Search for the cell housing the specified text and yield its [x, y] center coordinate. 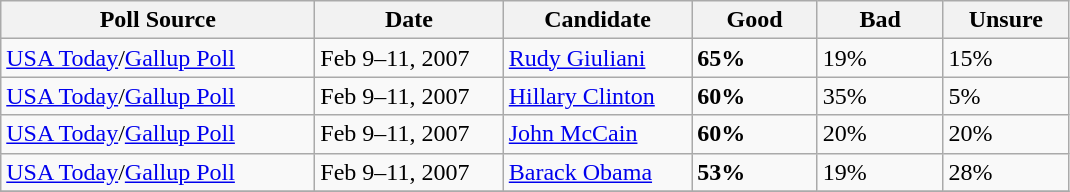
Date [409, 20]
Hillary Clinton [597, 96]
Barack Obama [597, 172]
Poll Source [158, 20]
John McCain [597, 134]
Good [755, 20]
Rudy Giuliani [597, 58]
Unsure [1006, 20]
Candidate [597, 20]
35% [880, 96]
5% [1006, 96]
Bad [880, 20]
53% [755, 172]
28% [1006, 172]
15% [1006, 58]
65% [755, 58]
